Determine the [X, Y] coordinate at the center of the cell enclosing the given text.  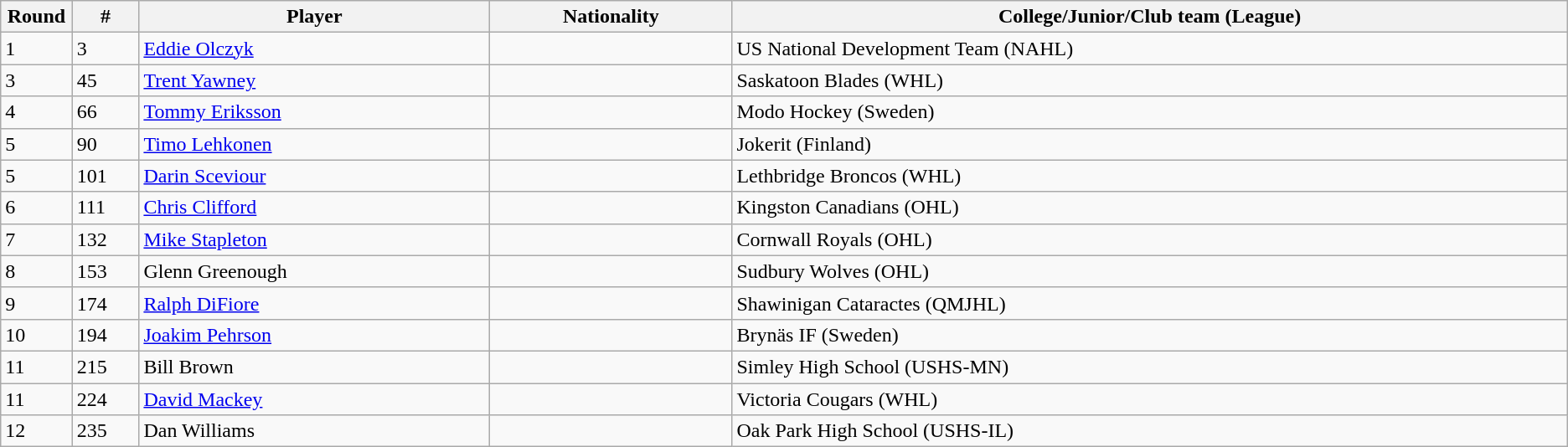
215 [106, 367]
Ralph DiFiore [315, 303]
132 [106, 239]
Lethbridge Broncos (WHL) [1149, 176]
194 [106, 335]
224 [106, 399]
Glenn Greenough [315, 271]
6 [37, 208]
7 [37, 239]
Cornwall Royals (OHL) [1149, 239]
Simley High School (USHS-MN) [1149, 367]
Jokerit (Finland) [1149, 144]
45 [106, 80]
Brynäs IF (Sweden) [1149, 335]
Shawinigan Cataractes (QMJHL) [1149, 303]
10 [37, 335]
# [106, 17]
101 [106, 176]
66 [106, 112]
12 [37, 431]
Nationality [611, 17]
College/Junior/Club team (League) [1149, 17]
Darin Sceviour [315, 176]
Kingston Canadians (OHL) [1149, 208]
Saskatoon Blades (WHL) [1149, 80]
David Mackey [315, 399]
Round [37, 17]
Joakim Pehrson [315, 335]
174 [106, 303]
Timo Lehkonen [315, 144]
8 [37, 271]
9 [37, 303]
Chris Clifford [315, 208]
Tommy Eriksson [315, 112]
1 [37, 49]
US National Development Team (NAHL) [1149, 49]
Player [315, 17]
Bill Brown [315, 367]
153 [106, 271]
90 [106, 144]
235 [106, 431]
Dan Williams [315, 431]
Victoria Cougars (WHL) [1149, 399]
4 [37, 112]
Modo Hockey (Sweden) [1149, 112]
111 [106, 208]
Trent Yawney [315, 80]
Eddie Olczyk [315, 49]
Sudbury Wolves (OHL) [1149, 271]
Oak Park High School (USHS-IL) [1149, 431]
Mike Stapleton [315, 239]
